Provide the [x, y] coordinate of the cell's center where the given text is located.  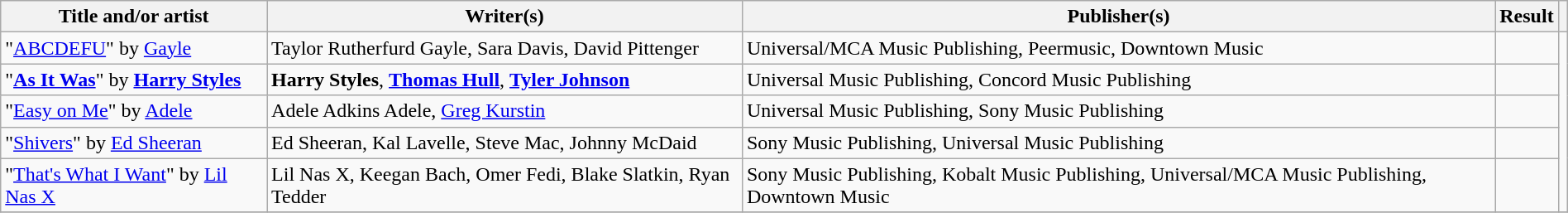
Taylor Rutherfurd Gayle, Sara Davis, David Pittenger [504, 48]
Harry Styles, Thomas Hull, Tyler Johnson [504, 80]
"Easy on Me" by Adele [134, 111]
Title and/or artist [134, 17]
Publisher(s) [1118, 17]
Ed Sheeran, Kal Lavelle, Steve Mac, Johnny McDaid [504, 143]
"As It Was" by Harry Styles [134, 80]
Lil Nas X, Keegan Bach, Omer Fedi, Blake Slatkin, Ryan Tedder [504, 186]
"That's What I Want" by Lil Nas X [134, 186]
"Shivers" by Ed Sheeran [134, 143]
Universal/MCA Music Publishing, Peermusic, Downtown Music [1118, 48]
Universal Music Publishing, Sony Music Publishing [1118, 111]
Sony Music Publishing, Kobalt Music Publishing, Universal/MCA Music Publishing, Downtown Music [1118, 186]
"ABCDEFU" by Gayle [134, 48]
Sony Music Publishing, Universal Music Publishing [1118, 143]
Result [1527, 17]
Writer(s) [504, 17]
Universal Music Publishing, Concord Music Publishing [1118, 80]
Adele Adkins Adele, Greg Kurstin [504, 111]
